Output the [X, Y] coordinate of the center of the cell containing the given text.  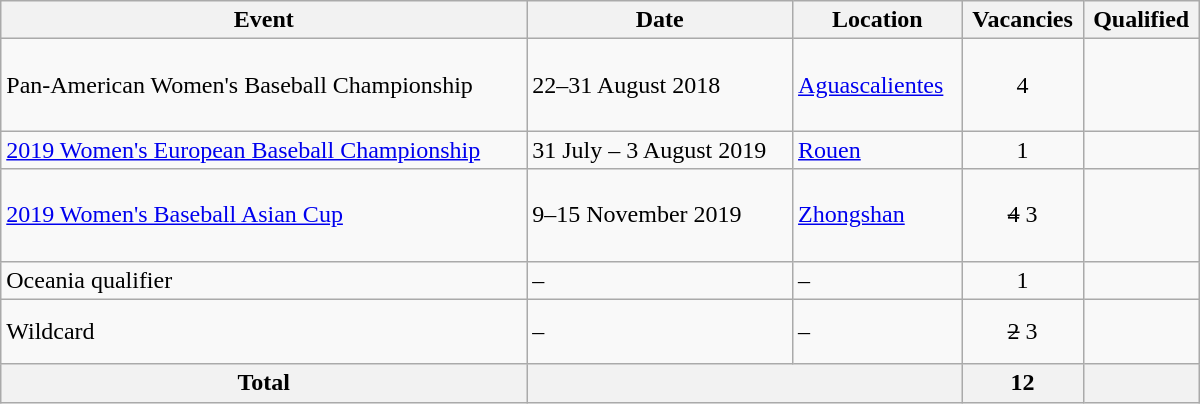
22–31 August 2018 [660, 85]
Wildcard [264, 332]
Location [878, 20]
12 [1022, 383]
2 3 [1022, 332]
Pan-American Women's Baseball Championship [264, 85]
Rouen [878, 150]
Date [660, 20]
Oceania qualifier [264, 280]
Aguascalientes [878, 85]
9–15 November 2019 [660, 215]
2019 Women's European Baseball Championship [264, 150]
4 [1022, 85]
Qualified [1141, 20]
Zhongshan [878, 215]
Event [264, 20]
Vacancies [1022, 20]
2019 Women's Baseball Asian Cup [264, 215]
Total [264, 383]
31 July – 3 August 2019 [660, 150]
4 3 [1022, 215]
